Pinpoint the cell where the given text exists, returning its (x, y) midpoint coordinate. 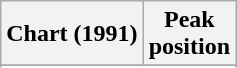
Peakposition (189, 34)
Chart (1991) (72, 34)
